Return the [X, Y] coordinate for the center point of the cell that contains the specified text.  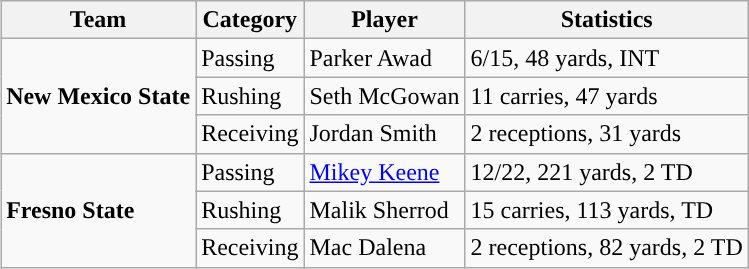
New Mexico State [98, 96]
6/15, 48 yards, INT [606, 58]
Malik Sherrod [384, 210]
Mac Dalena [384, 248]
Mikey Keene [384, 172]
2 receptions, 82 yards, 2 TD [606, 248]
11 carries, 47 yards [606, 96]
12/22, 221 yards, 2 TD [606, 172]
Jordan Smith [384, 134]
Category [250, 20]
Seth McGowan [384, 96]
Statistics [606, 20]
15 carries, 113 yards, TD [606, 210]
Fresno State [98, 210]
Parker Awad [384, 58]
2 receptions, 31 yards [606, 134]
Team [98, 20]
Player [384, 20]
